Provide the (x, y) coordinate of the cell's center where the given text is located.  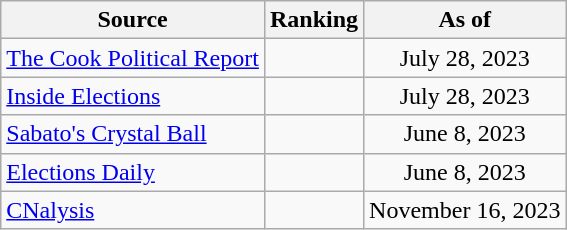
Sabato's Crystal Ball (133, 134)
The Cook Political Report (133, 58)
Elections Daily (133, 172)
As of (465, 20)
November 16, 2023 (465, 210)
Source (133, 20)
Inside Elections (133, 96)
Ranking (314, 20)
CNalysis (133, 210)
